Extract the [x, y] coordinate from the center of the cell holding the provided text.  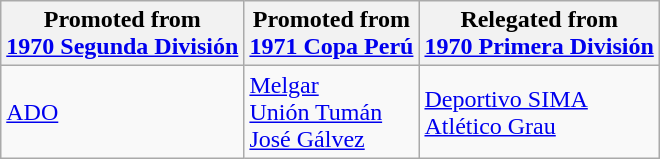
Promoted from1970 Segunda División [122, 34]
Melgar Unión Tumán José Gálvez [332, 112]
Deportivo SIMA Atlético Grau [539, 112]
Promoted from1971 Copa Perú [332, 34]
Relegated from1970 Primera División [539, 34]
ADO [122, 112]
